Identify which cell holds the provided text, then report its [x, y] central coordinate. 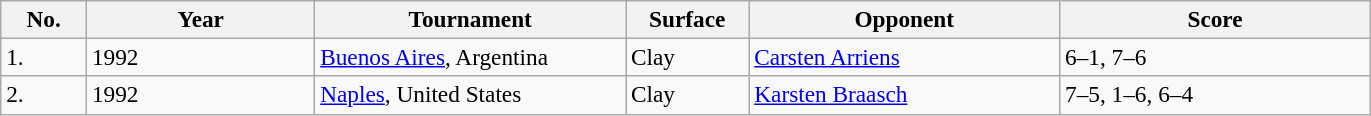
1. [44, 57]
Year [201, 19]
No. [44, 19]
Naples, United States [470, 95]
7–5, 1–6, 6–4 [1216, 95]
Surface [688, 19]
Buenos Aires, Argentina [470, 57]
Score [1216, 19]
Opponent [904, 19]
6–1, 7–6 [1216, 57]
Tournament [470, 19]
Carsten Arriens [904, 57]
Karsten Braasch [904, 95]
2. [44, 95]
